Find where the given text appears and provide that cell's center as (X, Y) coordinate. 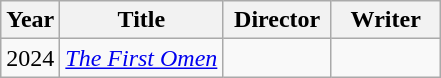
Year (30, 20)
The First Omen (142, 58)
Director (278, 20)
Title (142, 20)
2024 (30, 58)
Writer (386, 20)
